Capture the cell that displays the provided text and extract its [x, y] central coordinate. 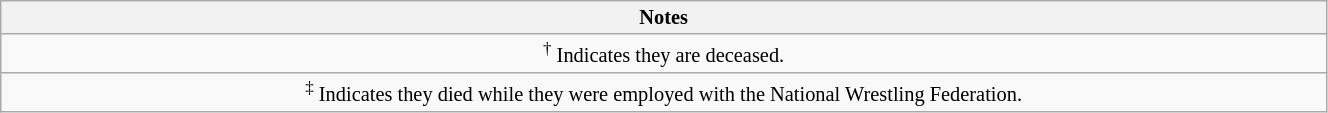
† Indicates they are deceased. [664, 54]
‡ Indicates they died while they were employed with the National Wrestling Federation. [664, 92]
Notes [664, 17]
